Identify which cell holds the provided text, then report its (X, Y) central coordinate. 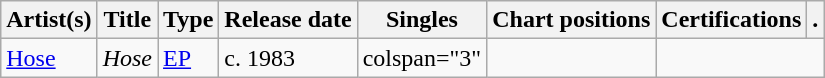
Singles (422, 20)
Title (127, 20)
Certifications (732, 20)
Type (188, 20)
EP (188, 58)
Artist(s) (49, 20)
. (816, 20)
colspan="3" (422, 58)
Chart positions (572, 20)
Release date (288, 20)
c. 1983 (288, 58)
